Return (X, Y) of the center of cell containing provided text 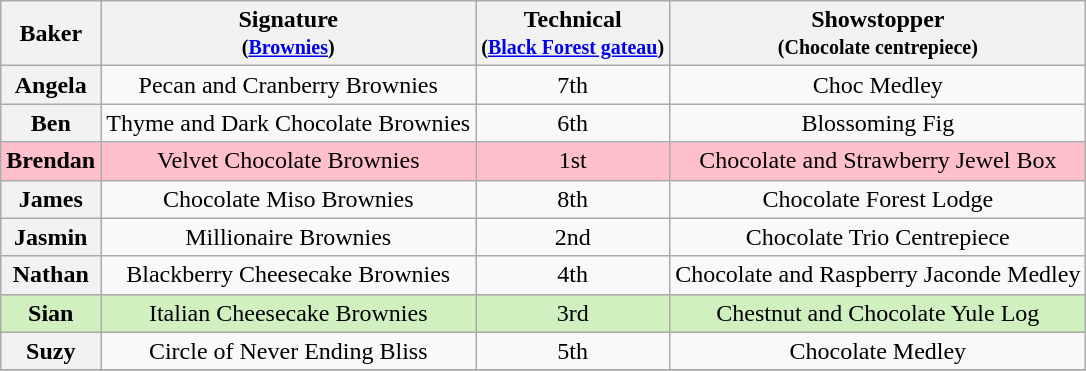
4th (573, 275)
Chocolate Trio Centrepiece (878, 237)
Chestnut and Chocolate Yule Log (878, 313)
Italian Cheesecake Brownies (288, 313)
Jasmin (51, 237)
Chocolate and Strawberry Jewel Box (878, 161)
5th (573, 351)
Chocolate Medley (878, 351)
Millionaire Brownies (288, 237)
Showstopper(Chocolate centrepiece) (878, 34)
Choc Medley (878, 85)
1st (573, 161)
Thyme and Dark Chocolate Brownies (288, 123)
6th (573, 123)
Ben (51, 123)
Chocolate and Raspberry Jaconde Medley (878, 275)
Pecan and Cranberry Brownies (288, 85)
Circle of Never Ending Bliss (288, 351)
2nd (573, 237)
Brendan (51, 161)
8th (573, 199)
Suzy (51, 351)
Chocolate Miso Brownies (288, 199)
Technical(Black Forest gateau) (573, 34)
Signature(Brownies) (288, 34)
7th (573, 85)
3rd (573, 313)
Blackberry Cheesecake Brownies (288, 275)
Sian (51, 313)
Nathan (51, 275)
Baker (51, 34)
Velvet Chocolate Brownies (288, 161)
Chocolate Forest Lodge (878, 199)
Angela (51, 85)
Blossoming Fig (878, 123)
James (51, 199)
